For the text-containing cell, return its midpoint in [x, y] coordinate format. 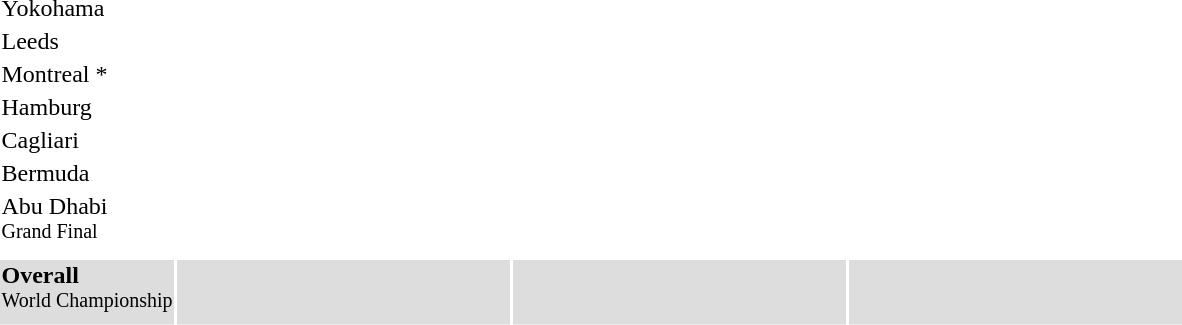
Hamburg [87, 107]
Leeds [87, 41]
Bermuda [87, 173]
OverallWorld Championship [87, 292]
Cagliari [87, 140]
Abu DhabiGrand Final [87, 222]
Montreal * [87, 74]
